Output the (X, Y) coordinate of the center of the cell containing the given text.  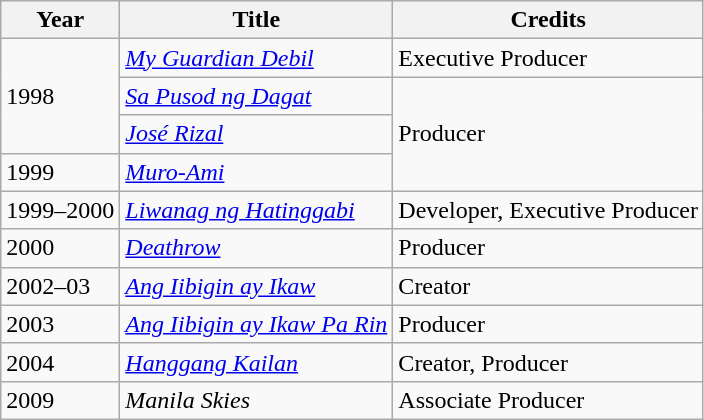
Credits (548, 20)
1999–2000 (60, 210)
1998 (60, 96)
2002–03 (60, 286)
Title (256, 20)
2003 (60, 324)
Ang Iibigin ay Ikaw (256, 286)
Executive Producer (548, 58)
Liwanag ng Hatinggabi (256, 210)
My Guardian Debil (256, 58)
Ang Iibigin ay Ikaw Pa Rin (256, 324)
Year (60, 20)
2009 (60, 400)
Deathrow (256, 248)
2004 (60, 362)
2000 (60, 248)
Developer, Executive Producer (548, 210)
Associate Producer (548, 400)
1999 (60, 172)
Creator (548, 286)
Manila Skies (256, 400)
Creator, Producer (548, 362)
Muro-Ami (256, 172)
Hanggang Kailan (256, 362)
José Rizal (256, 134)
Sa Pusod ng Dagat (256, 96)
